Detect which cell encompasses the target text, then output its (x, y) center coordinate. 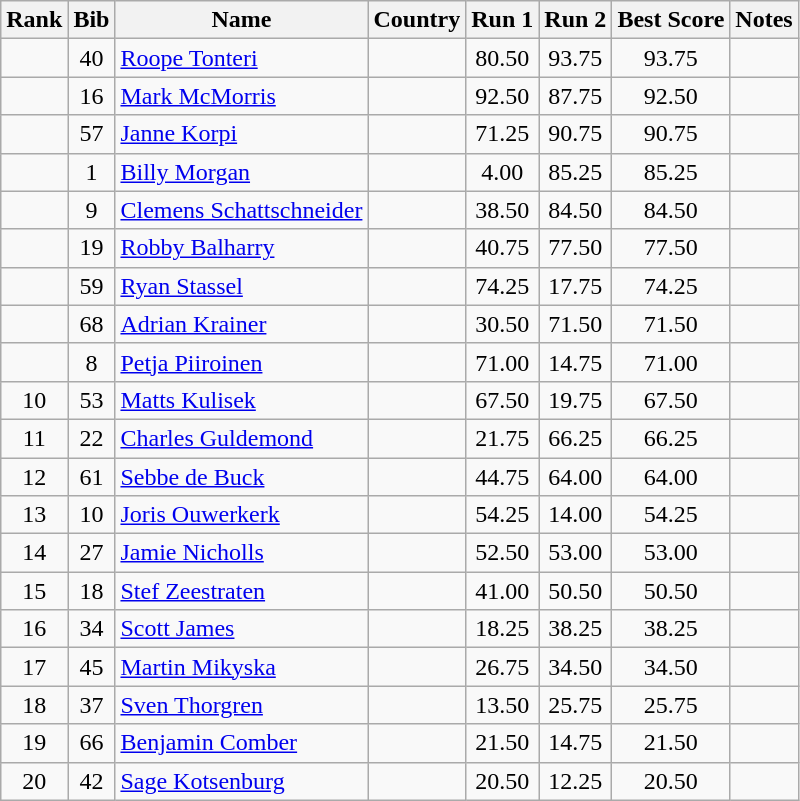
Notes (764, 20)
19.75 (576, 400)
18.25 (502, 629)
Mark McMorris (242, 96)
53 (92, 400)
59 (92, 286)
Sage Kotsenburg (242, 781)
44.75 (502, 477)
68 (92, 324)
Matts Kulisek (242, 400)
Sebbe de Buck (242, 477)
Martin Mikyska (242, 667)
Country (417, 20)
12.25 (576, 781)
Best Score (671, 20)
71.25 (502, 134)
Janne Korpi (242, 134)
38.50 (502, 210)
12 (34, 477)
57 (92, 134)
26.75 (502, 667)
Benjamin Comber (242, 743)
30.50 (502, 324)
Scott James (242, 629)
17.75 (576, 286)
17 (34, 667)
9 (92, 210)
11 (34, 438)
87.75 (576, 96)
41.00 (502, 591)
80.50 (502, 58)
42 (92, 781)
Clemens Schattschneider (242, 210)
Run 1 (502, 20)
4.00 (502, 172)
37 (92, 705)
34 (92, 629)
Jamie Nicholls (242, 553)
27 (92, 553)
1 (92, 172)
Bib (92, 20)
Joris Ouwerkerk (242, 515)
Sven Thorgren (242, 705)
Roope Tonteri (242, 58)
14 (34, 553)
8 (92, 362)
22 (92, 438)
61 (92, 477)
Petja Piiroinen (242, 362)
20 (34, 781)
40 (92, 58)
13.50 (502, 705)
15 (34, 591)
52.50 (502, 553)
Name (242, 20)
40.75 (502, 248)
45 (92, 667)
Billy Morgan (242, 172)
66 (92, 743)
Robby Balharry (242, 248)
Charles Guldemond (242, 438)
Stef Zeestraten (242, 591)
21.75 (502, 438)
Run 2 (576, 20)
Adrian Krainer (242, 324)
13 (34, 515)
14.00 (576, 515)
Rank (34, 20)
Ryan Stassel (242, 286)
